Scan for the cell matching the given text and deliver its [X, Y] coordinate at center. 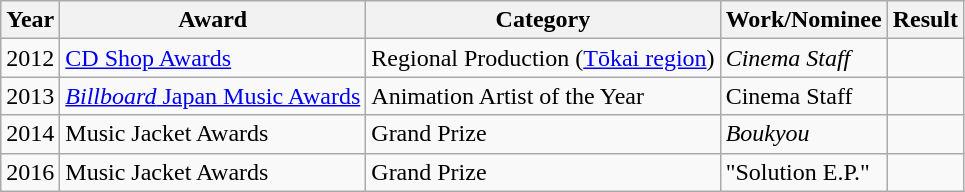
Category [543, 20]
Billboard Japan Music Awards [213, 96]
"Solution E.P." [804, 172]
2016 [30, 172]
2014 [30, 134]
Result [925, 20]
Animation Artist of the Year [543, 96]
Award [213, 20]
Regional Production (Tōkai region) [543, 58]
Work/Nominee [804, 20]
Year [30, 20]
2013 [30, 96]
Boukyou [804, 134]
CD Shop Awards [213, 58]
2012 [30, 58]
